For the text-containing cell, return its midpoint in [x, y] coordinate format. 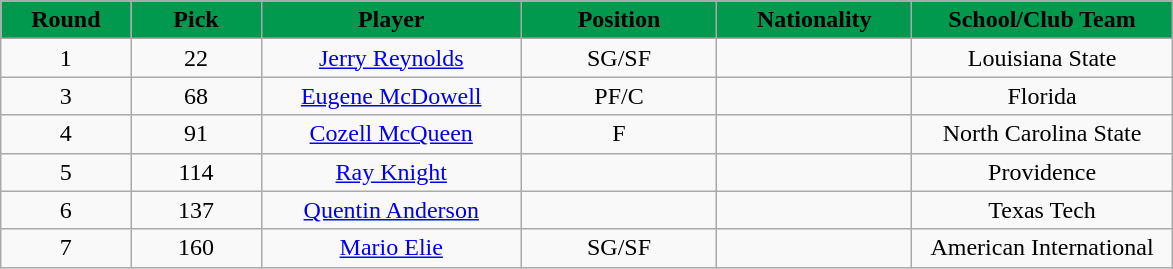
Louisiana State [1042, 58]
Round [66, 20]
3 [66, 96]
Mario Elie [391, 248]
Pick [196, 20]
5 [66, 172]
Cozell McQueen [391, 134]
School/Club Team [1042, 20]
1 [66, 58]
91 [196, 134]
6 [66, 210]
68 [196, 96]
4 [66, 134]
PF/C [618, 96]
Position [618, 20]
Texas Tech [1042, 210]
160 [196, 248]
Nationality [814, 20]
Providence [1042, 172]
Jerry Reynolds [391, 58]
Player [391, 20]
114 [196, 172]
Eugene McDowell [391, 96]
137 [196, 210]
Florida [1042, 96]
American International [1042, 248]
North Carolina State [1042, 134]
F [618, 134]
Ray Knight [391, 172]
Quentin Anderson [391, 210]
7 [66, 248]
22 [196, 58]
